Search for the cell housing the specified text and yield its [x, y] center coordinate. 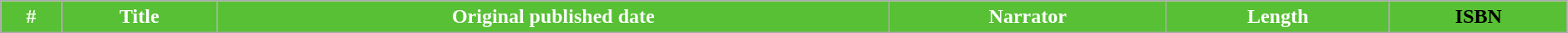
Length [1278, 17]
Title [140, 17]
Original published date [553, 17]
# [32, 17]
Narrator [1028, 17]
ISBN [1479, 17]
